Pinpoint the cell where the given text exists, returning its (x, y) midpoint coordinate. 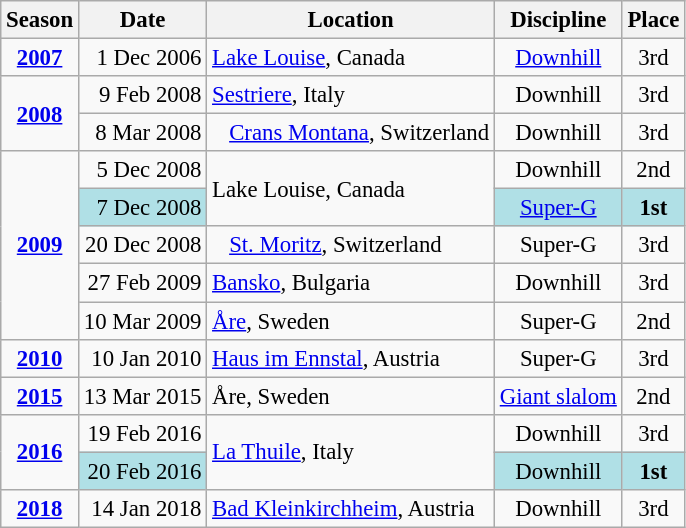
20 Feb 2016 (142, 471)
2015 (40, 396)
2009 (40, 245)
2007 (40, 58)
Giant slalom (558, 396)
1 Dec 2006 (142, 58)
5 Dec 2008 (142, 170)
13 Mar 2015 (142, 396)
10 Jan 2010 (142, 358)
Season (40, 20)
10 Mar 2009 (142, 321)
2018 (40, 509)
27 Feb 2009 (142, 283)
La Thuile, Italy (351, 452)
Sestriere, Italy (351, 95)
2008 (40, 114)
9 Feb 2008 (142, 95)
8 Mar 2008 (142, 133)
St. Moritz, Switzerland (351, 245)
Bad Kleinkirchheim, Austria (351, 509)
Crans Montana, Switzerland (351, 133)
7 Dec 2008 (142, 208)
Discipline (558, 20)
2010 (40, 358)
Date (142, 20)
14 Jan 2018 (142, 509)
20 Dec 2008 (142, 245)
2016 (40, 452)
19 Feb 2016 (142, 433)
Bansko, Bulgaria (351, 283)
Location (351, 20)
Haus im Ennstal, Austria (351, 358)
Place (653, 20)
